From the cell containing the given text, extract its center point as (X, Y) coordinate. 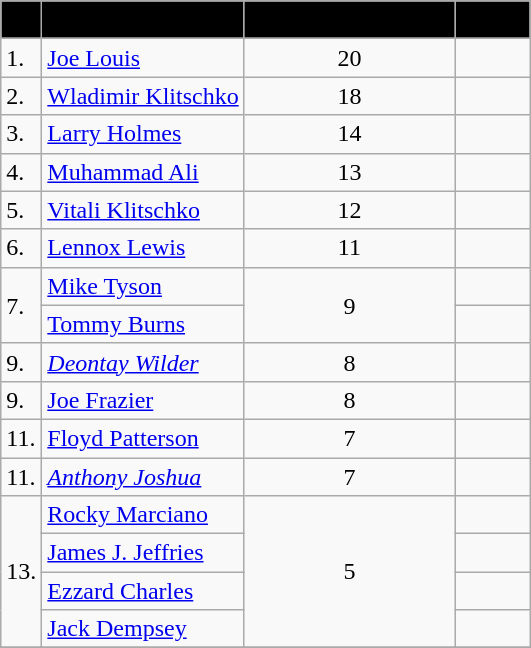
Name (143, 20)
6. (22, 248)
Fights (492, 20)
Muhammad Ali (143, 172)
12 (349, 210)
Finished opponents (349, 20)
Wladimir Klitschko (143, 96)
Anthony Joshua (143, 477)
Lennox Lewis (143, 248)
11 (349, 248)
Ezzard Charles (143, 591)
1. (22, 58)
13. (22, 572)
5 (349, 572)
Joe Frazier (143, 400)
9 (349, 305)
5. (22, 210)
Mike Tyson (143, 286)
Larry Holmes (143, 134)
13 (349, 172)
2. (22, 96)
James J. Jeffries (143, 553)
18 (349, 96)
20 (349, 58)
Tommy Burns (143, 324)
Rocky Marciano (143, 515)
Floyd Patterson (143, 438)
4. (22, 172)
14 (349, 134)
7. (22, 305)
Deontay Wilder (143, 362)
Jack Dempsey (143, 629)
Joe Louis (143, 58)
3. (22, 134)
Vitali Klitschko (143, 210)
